Capture the cell that displays the provided text and extract its [X, Y] central coordinate. 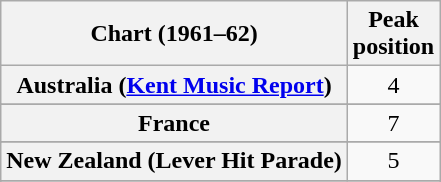
Australia (Kent Music Report) [174, 85]
7 [393, 123]
4 [393, 85]
Chart (1961–62) [174, 34]
Peakposition [393, 34]
5 [393, 161]
France [174, 123]
New Zealand (Lever Hit Parade) [174, 161]
